For the text-containing cell, return its midpoint in (X, Y) coordinate format. 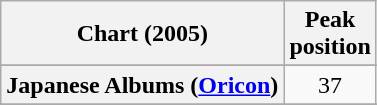
Japanese Albums (Oricon) (142, 85)
Peakposition (330, 34)
37 (330, 85)
Chart (2005) (142, 34)
